Locate the cell with the specified text and output its [x, y] center coordinate. 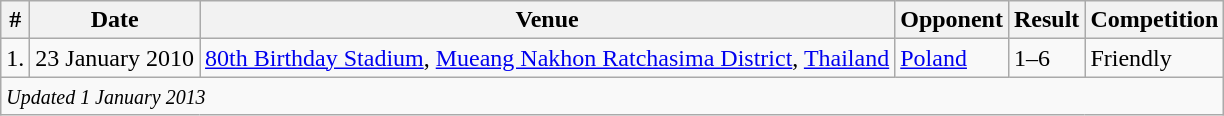
# [16, 20]
Updated 1 January 2013 [612, 96]
Friendly [1154, 58]
1–6 [1046, 58]
Competition [1154, 20]
23 January 2010 [115, 58]
Poland [952, 58]
Date [115, 20]
1. [16, 58]
Opponent [952, 20]
Venue [548, 20]
Result [1046, 20]
80th Birthday Stadium, Mueang Nakhon Ratchasima District, Thailand [548, 58]
